Return the [x, y] coordinate for the center point of the cell that contains the specified text.  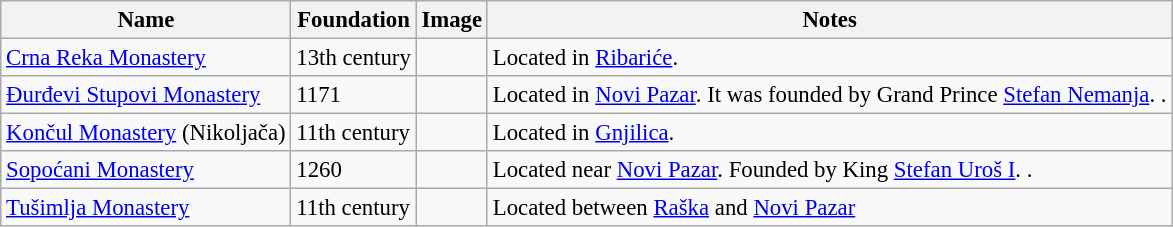
Name [146, 20]
Đurđevi Stupovi Monastery [146, 95]
Located in Ribariće. [829, 58]
13th century [354, 58]
Located in Novi Pazar. It was founded by Grand Prince Stefan Nemanja. . [829, 95]
Notes [829, 20]
Image [452, 20]
Sopoćani Monastery [146, 170]
Crna Reka Monastery [146, 58]
Located near Novi Pazar. Founded by King Stefan Uroš I. . [829, 170]
Končul Monastery (Nikoljača) [146, 133]
1171 [354, 95]
Foundation [354, 20]
Tušimlja Monastery [146, 208]
Located between Raška and Novi Pazar [829, 208]
1260 [354, 170]
Located in Gnjilica. [829, 133]
